From the cell containing the given text, extract its center point as (X, Y) coordinate. 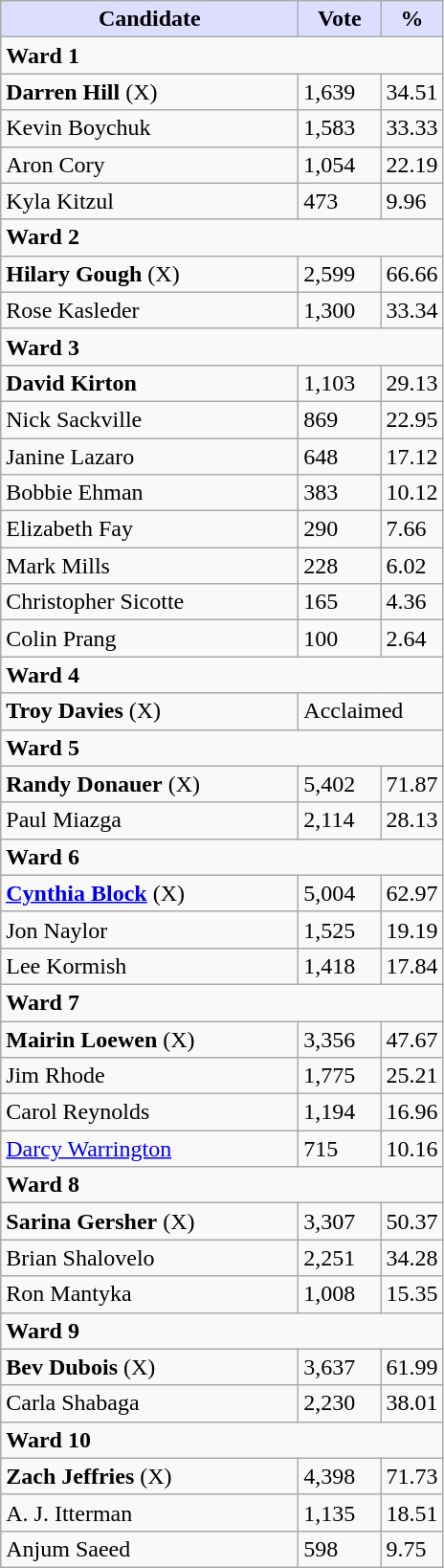
Cynthia Block (X) (149, 893)
Ward 7 (222, 1002)
18.51 (411, 1512)
71.73 (411, 1476)
Randy Donauer (X) (149, 784)
34.28 (411, 1258)
1,775 (340, 1076)
228 (340, 566)
715 (340, 1149)
Rose Kasleder (149, 310)
5,004 (340, 893)
1,639 (340, 92)
Mark Mills (149, 566)
28.13 (411, 820)
9.75 (411, 1549)
3,356 (340, 1039)
Anjum Saeed (149, 1549)
Ward 5 (222, 748)
% (411, 19)
7.66 (411, 529)
A. J. Itterman (149, 1512)
22.95 (411, 419)
29.13 (411, 383)
473 (340, 201)
3,637 (340, 1367)
Kevin Boychuk (149, 128)
33.34 (411, 310)
Acclaimed (371, 711)
71.87 (411, 784)
Bev Dubois (X) (149, 1367)
Lee Kormish (149, 966)
2,114 (340, 820)
10.12 (411, 493)
19.19 (411, 930)
598 (340, 1549)
Janine Lazaro (149, 457)
38.01 (411, 1403)
Ward 9 (222, 1331)
34.51 (411, 92)
Ward 1 (222, 56)
Colin Prang (149, 638)
25.21 (411, 1076)
1,008 (340, 1294)
100 (340, 638)
Jon Naylor (149, 930)
Carol Reynolds (149, 1112)
66.66 (411, 274)
383 (340, 493)
Troy Davies (X) (149, 711)
1,583 (340, 128)
Elizabeth Fay (149, 529)
50.37 (411, 1221)
10.16 (411, 1149)
Ron Mantyka (149, 1294)
Brian Shalovelo (149, 1258)
62.97 (411, 893)
2,599 (340, 274)
Darren Hill (X) (149, 92)
Paul Miazga (149, 820)
Ward 4 (222, 675)
165 (340, 602)
Ward 2 (222, 237)
Vote (340, 19)
17.84 (411, 966)
Nick Sackville (149, 419)
6.02 (411, 566)
Candidate (149, 19)
17.12 (411, 457)
3,307 (340, 1221)
Ward 6 (222, 857)
David Kirton (149, 383)
1,054 (340, 165)
Jim Rhode (149, 1076)
Christopher Sicotte (149, 602)
Bobbie Ehman (149, 493)
Ward 10 (222, 1440)
1,525 (340, 930)
Darcy Warrington (149, 1149)
2.64 (411, 638)
4.36 (411, 602)
Zach Jeffries (X) (149, 1476)
869 (340, 419)
47.67 (411, 1039)
Carla Shabaga (149, 1403)
4,398 (340, 1476)
Ward 8 (222, 1185)
16.96 (411, 1112)
5,402 (340, 784)
Mairin Loewen (X) (149, 1039)
33.33 (411, 128)
2,251 (340, 1258)
Sarina Gersher (X) (149, 1221)
290 (340, 529)
1,194 (340, 1112)
1,300 (340, 310)
22.19 (411, 165)
Ward 3 (222, 347)
648 (340, 457)
15.35 (411, 1294)
Aron Cory (149, 165)
Kyla Kitzul (149, 201)
61.99 (411, 1367)
1,418 (340, 966)
1,135 (340, 1512)
2,230 (340, 1403)
1,103 (340, 383)
9.96 (411, 201)
Hilary Gough (X) (149, 274)
